From the cell containing the given text, extract its center point as (x, y) coordinate. 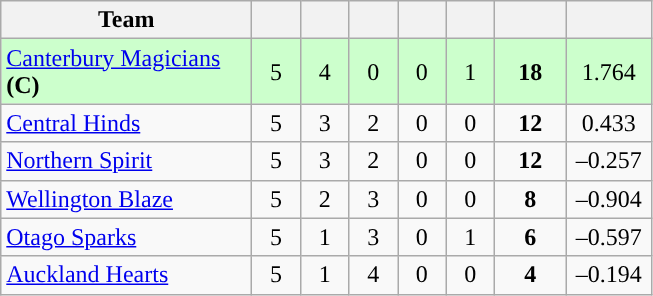
Auckland Hearts (126, 275)
Otago Sparks (126, 237)
6 (530, 237)
–0.257 (609, 161)
–0.194 (609, 275)
Team (126, 20)
1.764 (609, 72)
–0.597 (609, 237)
8 (530, 199)
Canterbury Magicians (C) (126, 72)
Central Hinds (126, 123)
–0.904 (609, 199)
Wellington Blaze (126, 199)
18 (530, 72)
Northern Spirit (126, 161)
0.433 (609, 123)
